Locate the cell with the specified text and output its [X, Y] center coordinate. 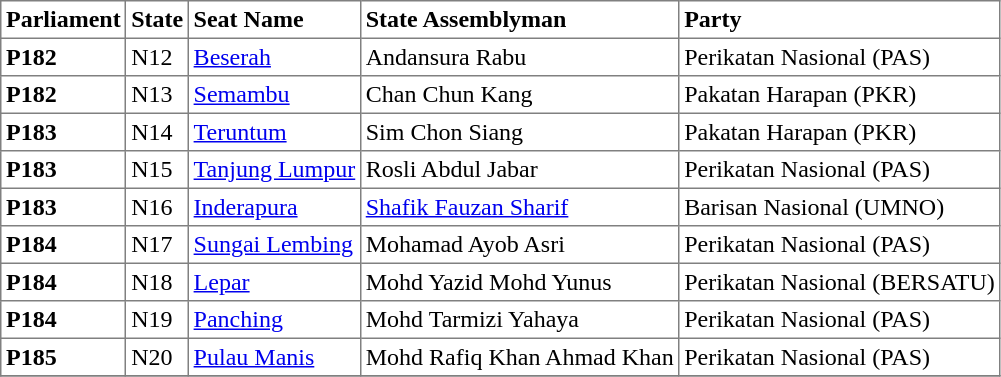
P185 [64, 357]
State Assemblyman [519, 20]
Beserah [274, 57]
Mohd Tarmizi Yahaya [519, 320]
N13 [157, 95]
Tanjung Lumpur [274, 170]
Rosli Abdul Jabar [519, 170]
N16 [157, 207]
Sim Chon Siang [519, 132]
Lepar [274, 282]
Semambu [274, 95]
Mohamad Ayob Asri [519, 245]
N18 [157, 282]
N15 [157, 170]
N17 [157, 245]
Mohd Yazid Mohd Yunus [519, 282]
Seat Name [274, 20]
Party [840, 20]
State [157, 20]
N14 [157, 132]
Shafik Fauzan Sharif [519, 207]
N12 [157, 57]
Chan Chun Kang [519, 95]
Barisan Nasional (UMNO) [840, 207]
Mohd Rafiq Khan Ahmad Khan [519, 357]
Parliament [64, 20]
Perikatan Nasional (BERSATU) [840, 282]
Sungai Lembing [274, 245]
Pulau Manis [274, 357]
Andansura Rabu [519, 57]
N19 [157, 320]
Inderapura [274, 207]
N20 [157, 357]
Panching [274, 320]
Teruntum [274, 132]
